Output the [X, Y] coordinate of the center of the cell containing the given text.  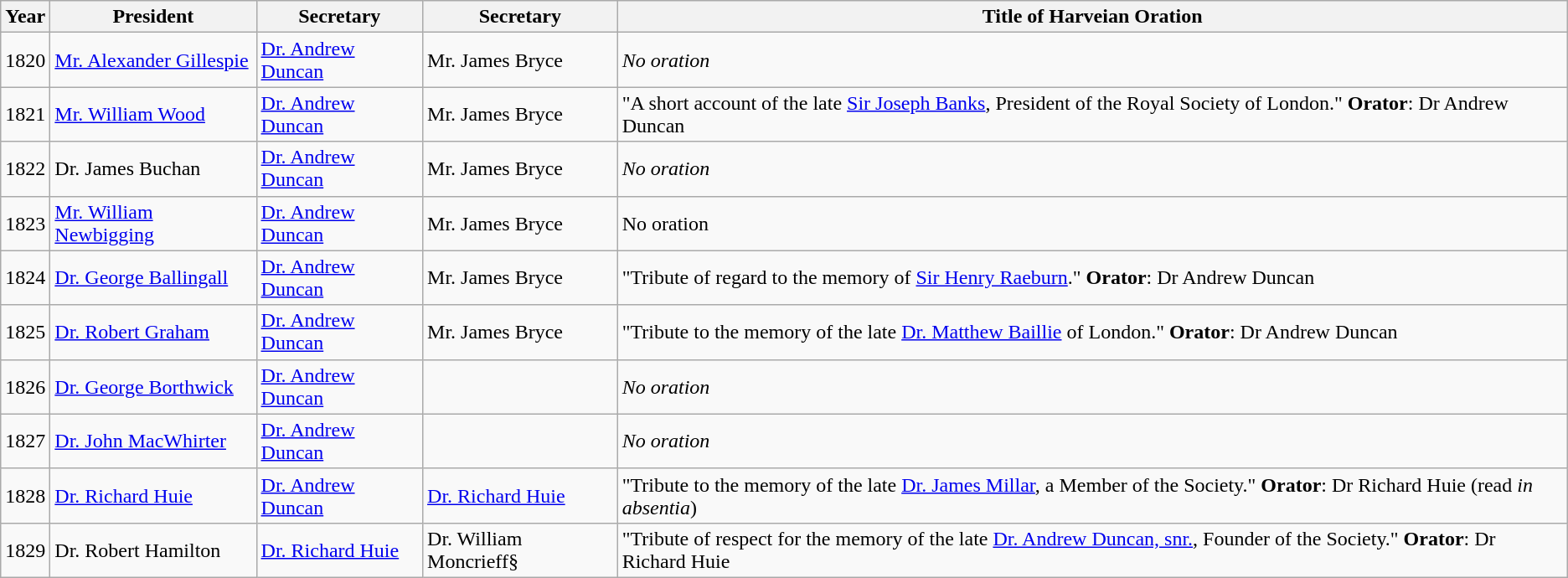
Dr. George Ballingall [153, 278]
"Tribute to the memory of the late Dr. Matthew Baillie of London." Orator: Dr Andrew Duncan [1092, 332]
"Tribute of respect for the memory of the late Dr. Andrew Duncan, snr., Founder of the Society." Orator: Dr Richard Huie [1092, 550]
1825 [25, 332]
Year [25, 17]
1828 [25, 496]
Dr. Robert Graham [153, 332]
"Tribute to the memory of the late Dr. James Millar, a Member of the Society." Orator: Dr Richard Huie (read in absentia) [1092, 496]
"Tribute of regard to the memory of Sir Henry Raeburn." Orator: Dr Andrew Duncan [1092, 278]
1824 [25, 278]
President [153, 17]
1821 [25, 114]
Dr. George Borthwick [153, 387]
Dr. William Moncrieff§ [521, 550]
1820 [25, 60]
Mr. Alexander Gillespie [153, 60]
Dr. James Buchan [153, 169]
1822 [25, 169]
"A short account of the late Sir Joseph Banks, President of the Royal Society of London." Orator: Dr Andrew Duncan [1092, 114]
Mr. William Wood [153, 114]
1826 [25, 387]
Title of Harveian Oration [1092, 17]
1823 [25, 223]
1827 [25, 441]
Mr. William Newbigging [153, 223]
1829 [25, 550]
Dr. John MacWhirter [153, 441]
Dr. Robert Hamilton [153, 550]
